Detect which cell encompasses the target text, then output its (X, Y) center coordinate. 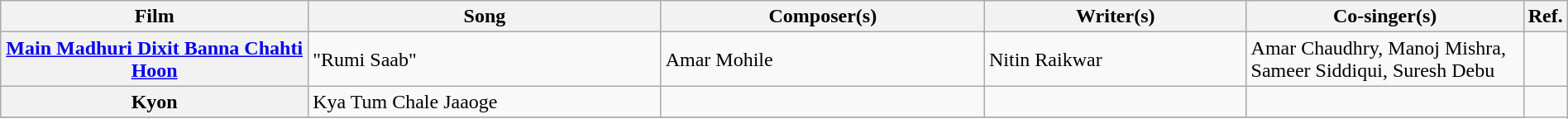
Amar Chaudhry, Manoj Mishra, Sameer Siddiqui, Suresh Debu (1384, 59)
Kya Tum Chale Jaaoge (485, 102)
Film (155, 17)
Main Madhuri Dixit Banna Chahti Hoon (155, 59)
Amar Mohile (822, 59)
Ref. (1545, 17)
Song (485, 17)
Co-singer(s) (1384, 17)
Composer(s) (822, 17)
"Rumi Saab" (485, 59)
Writer(s) (1115, 17)
Kyon (155, 102)
Nitin Raikwar (1115, 59)
